Identify which cell holds the provided text, then report its [X, Y] central coordinate. 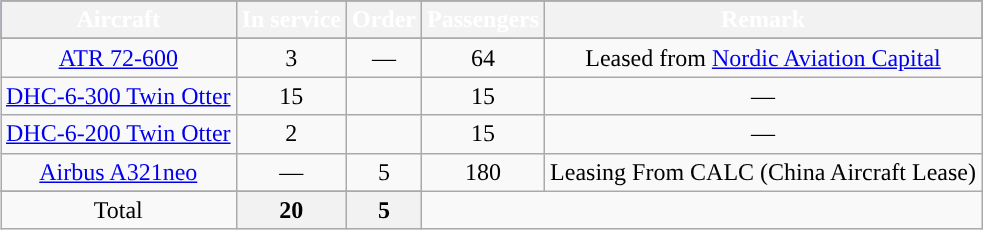
ATR 72-600 [118, 58]
Remark [764, 20]
2 [291, 134]
Passengers [484, 20]
Airbus A321neo [118, 172]
64 [484, 58]
Leasing From CALC (China Aircraft Lease) [764, 172]
DHC-6-200 Twin Otter [118, 134]
3 [291, 58]
Total [118, 210]
Leased from Nordic Aviation Capital [764, 58]
20 [291, 210]
Aircraft [118, 20]
180 [484, 172]
DHC-6-300 Twin Otter [118, 96]
In service [291, 20]
Order [384, 20]
